Search for the cell housing the specified text and yield its [x, y] center coordinate. 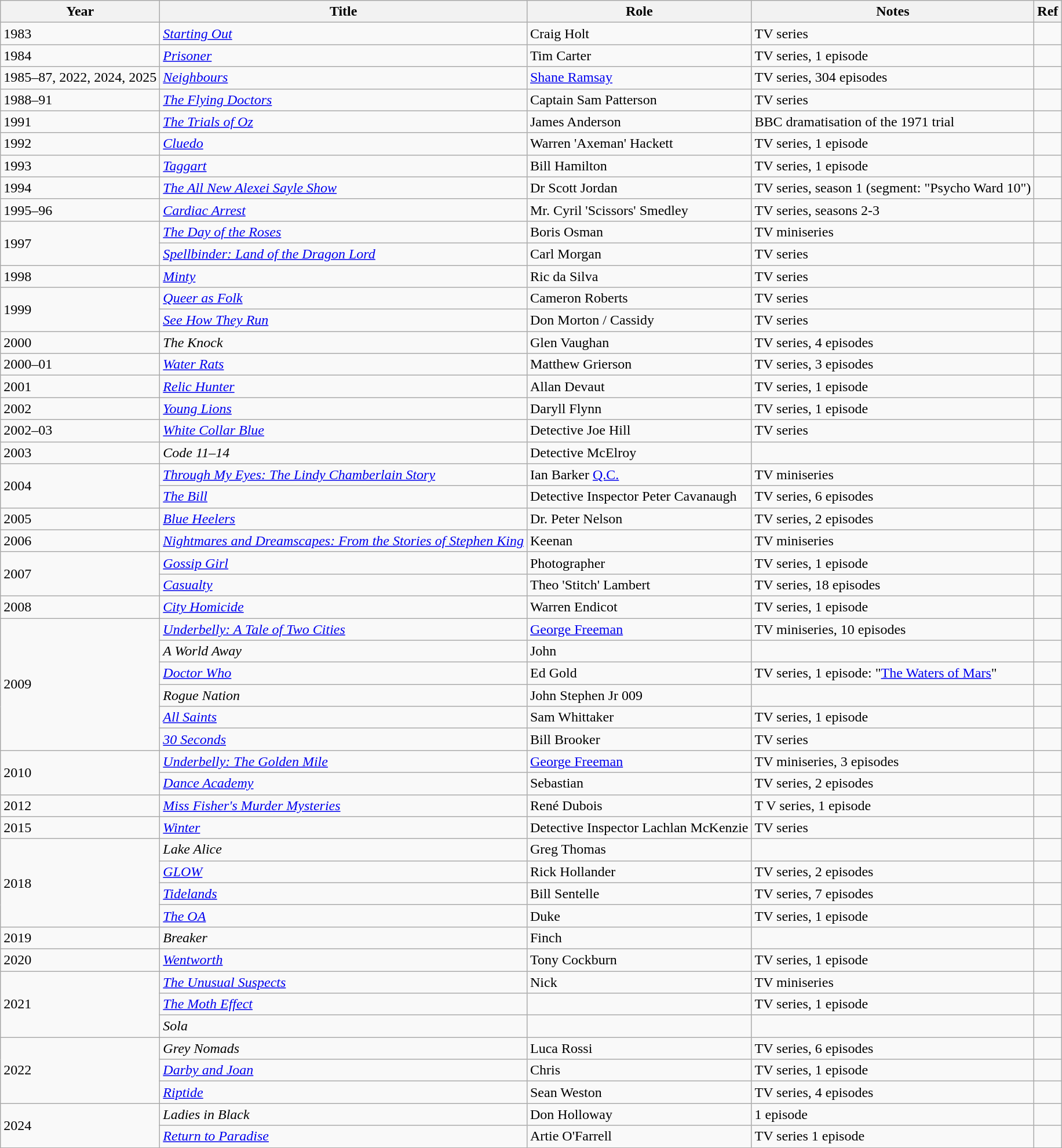
The Moth Effect [344, 1004]
TV series, seasons 2-3 [893, 210]
GLOW [344, 872]
Notes [893, 12]
2002–03 [80, 431]
Spellbinder: Land of the Dragon Lord [344, 254]
2008 [80, 607]
Ed Gold [639, 673]
See How They Run [344, 320]
Role [639, 12]
John [639, 651]
The Day of the Roses [344, 232]
2022 [80, 1070]
T V series, 1 episode [893, 806]
Detective Joe Hill [639, 431]
Daryll Flynn [639, 409]
Taggart [344, 166]
Underbelly: A Tale of Two Cities [344, 629]
Ric da Silva [639, 276]
1992 [80, 144]
Detective Inspector Lachlan McKenzie [639, 828]
Relic Hunter [344, 387]
Cluedo [344, 144]
Warren 'Axeman' Hackett [639, 144]
Starting Out [344, 34]
Carl Morgan [639, 254]
Young Lions [344, 409]
TV series, 304 episodes [893, 78]
2018 [80, 883]
Finch [639, 938]
Tidelands [344, 894]
Lake Alice [344, 850]
TV series, 1 episode: "The Waters of Mars" [893, 673]
Don Holloway [639, 1114]
Bill Hamilton [639, 166]
Ladies in Black [344, 1114]
Duke [639, 916]
2015 [80, 828]
Cardiac Arrest [344, 210]
TV series, season 1 (segment: "Psycho Ward 10") [893, 188]
2012 [80, 806]
Cameron Roberts [639, 298]
1988–91 [80, 100]
2005 [80, 519]
1991 [80, 122]
Queer as Folk [344, 298]
Title [344, 12]
1983 [80, 34]
Dance Academy [344, 783]
Rogue Nation [344, 695]
Detective McElroy [639, 453]
Don Morton / Cassidy [639, 320]
Bill Brooker [639, 739]
2003 [80, 453]
1 episode [893, 1114]
2001 [80, 387]
Ref [1048, 12]
Underbelly: The Golden Mile [344, 761]
Boris Osman [639, 232]
Miss Fisher's Murder Mysteries [344, 806]
TV miniseries, 10 episodes [893, 629]
Wentworth [344, 960]
Glen Vaughan [639, 342]
The Flying Doctors [344, 100]
Minty [344, 276]
Neighbours [344, 78]
All Saints [344, 717]
A World Away [344, 651]
Mr. Cyril 'Scissors' Smedley [639, 210]
Breaker [344, 938]
Ian Barker Q.C. [639, 475]
White Collar Blue [344, 431]
John Stephen Jr 009 [639, 695]
Return to Paradise [344, 1136]
2000–01 [80, 365]
1995–96 [80, 210]
Shane Ramsay [639, 78]
Prisoner [344, 56]
Tim Carter [639, 56]
Keenan [639, 541]
2007 [80, 574]
Greg Thomas [639, 850]
Sean Weston [639, 1092]
2002 [80, 409]
Rick Hollander [639, 872]
Water Rats [344, 365]
2004 [80, 486]
Riptide [344, 1092]
The Bill [344, 497]
Photographer [639, 563]
Luca Rossi [639, 1048]
Tony Cockburn [639, 960]
2010 [80, 772]
1985–87, 2022, 2024, 2025 [80, 78]
1994 [80, 188]
1984 [80, 56]
Dr. Peter Nelson [639, 519]
Winter [344, 828]
Sebastian [639, 783]
BBC dramatisation of the 1971 trial [893, 122]
Bill Sentelle [639, 894]
1999 [80, 309]
Craig Holt [639, 34]
1998 [80, 276]
Warren Endicot [639, 607]
James Anderson [639, 122]
30 Seconds [344, 739]
Casualty [344, 585]
Theo 'Stitch' Lambert [639, 585]
Code 11–14 [344, 453]
1993 [80, 166]
Dr Scott Jordan [639, 188]
TV series 1 episode [893, 1136]
Detective Inspector Peter Cavanaugh [639, 497]
Blue Heelers [344, 519]
2000 [80, 342]
The All New Alexei Sayle Show [344, 188]
2006 [80, 541]
Matthew Grierson [639, 365]
Captain Sam Patterson [639, 100]
Nick [639, 982]
Grey Nomads [344, 1048]
René Dubois [639, 806]
The Trials of Oz [344, 122]
Gossip Girl [344, 563]
Doctor Who [344, 673]
Sam Whittaker [639, 717]
Through My Eyes: The Lindy Chamberlain Story [344, 475]
2009 [80, 684]
The Unusual Suspects [344, 982]
2021 [80, 1004]
City Homicide [344, 607]
The OA [344, 916]
Nightmares and Dreamscapes: From the Stories of Stephen King [344, 541]
TV series, 18 episodes [893, 585]
Chris [639, 1070]
2020 [80, 960]
1997 [80, 243]
TV miniseries, 3 episodes [893, 761]
The Knock [344, 342]
Sola [344, 1026]
2019 [80, 938]
Artie O'Farrell [639, 1136]
Darby and Joan [344, 1070]
TV series, 7 episodes [893, 894]
Allan Devaut [639, 387]
TV series, 3 episodes [893, 365]
Year [80, 12]
2024 [80, 1125]
